Capture the cell that displays the provided text and extract its (X, Y) central coordinate. 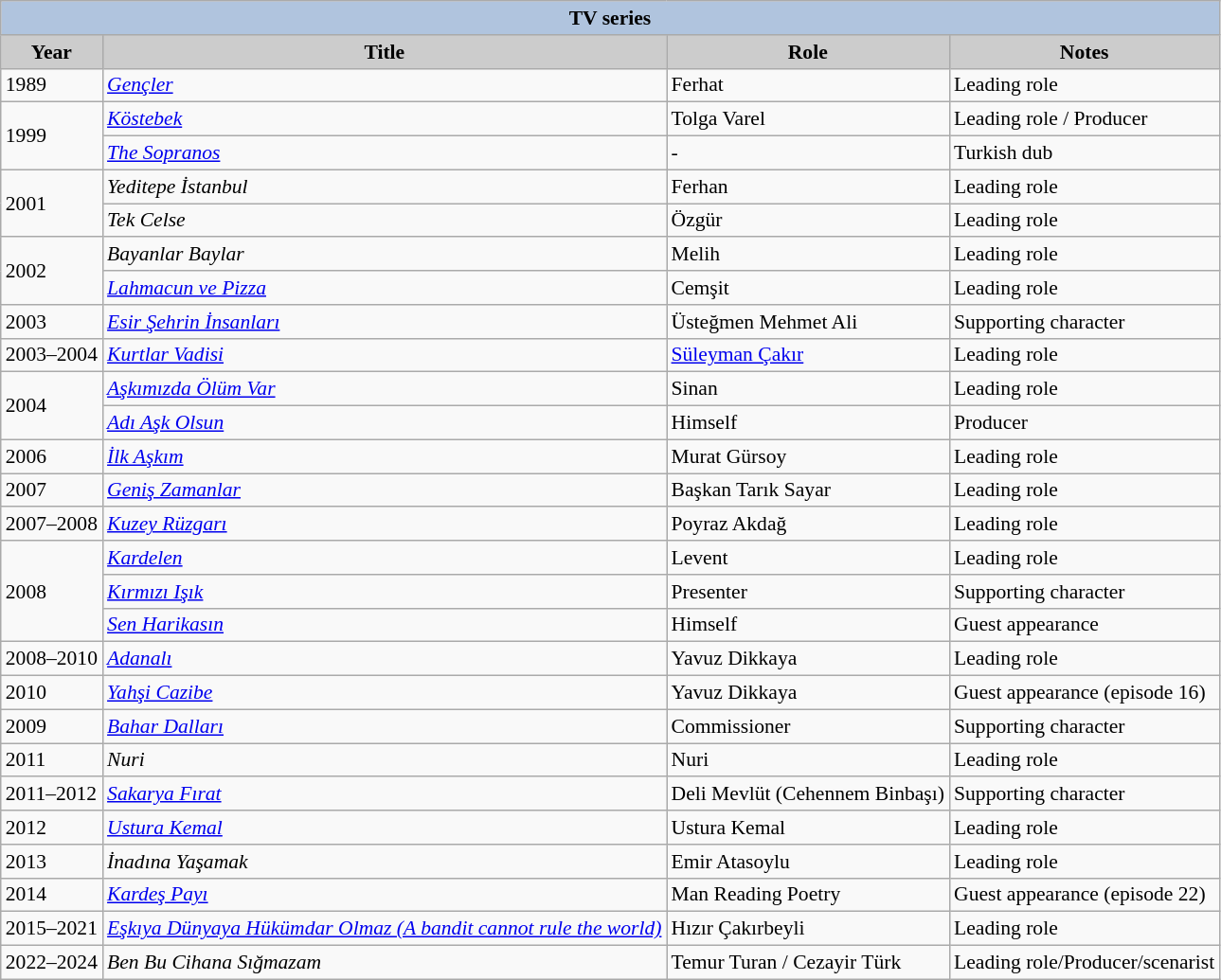
2004 (51, 405)
2015–2021 (51, 929)
Murat Gürsoy (808, 456)
Ferhat (808, 85)
Yahşi Cazibe (385, 693)
Bahar Dalları (385, 726)
Başkan Tarık Sayar (808, 490)
Leading role/Producer/scenarist (1084, 963)
2001 (51, 203)
Kurtlar Vadisi (385, 355)
Levent (808, 558)
2007 (51, 490)
Title (385, 52)
Producer (1084, 423)
Kardelen (385, 558)
Kardeş Payı (385, 895)
Bayanlar Baylar (385, 255)
2002 (51, 271)
Köstebek (385, 119)
Adı Aşk Olsun (385, 423)
Cemşit (808, 288)
2012 (51, 828)
Presenter (808, 592)
Sakarya Fırat (385, 794)
Ben Bu Cihana Sığmazam (385, 963)
Yeditepe İstanbul (385, 187)
Geniş Zamanlar (385, 490)
Özgür (808, 221)
2008–2010 (51, 659)
The Sopranos (385, 153)
Role (808, 52)
Tolga Varel (808, 119)
2003 (51, 322)
- (808, 153)
2006 (51, 456)
Hızır Çakırbeyli (808, 929)
2013 (51, 862)
Temur Turan / Cezayir Türk (808, 963)
Lahmacun ve Pizza (385, 288)
Leading role / Producer (1084, 119)
TV series (610, 18)
2003–2004 (51, 355)
İlk Aşkım (385, 456)
Deli Mevlüt (Cehennem Binbaşı) (808, 794)
Kırmızı Işık (385, 592)
Eşkıya Dünyaya Hükümdar Olmaz (A bandit cannot rule the world) (385, 929)
Süleyman Çakır (808, 355)
Commissioner (808, 726)
Üsteğmen Mehmet Ali (808, 322)
Guest appearance (episode 16) (1084, 693)
Notes (1084, 52)
Emir Atasoylu (808, 862)
İnadına Yaşamak (385, 862)
Aşkımızda Ölüm Var (385, 389)
Sen Harikasın (385, 625)
2011–2012 (51, 794)
Ferhan (808, 187)
Turkish dub (1084, 153)
2007–2008 (51, 525)
1999 (51, 136)
Adanalı (385, 659)
Melih (808, 255)
Tek Celse (385, 221)
Kuzey Rüzgarı (385, 525)
Esir Şehrin İnsanları (385, 322)
1989 (51, 85)
2008 (51, 591)
Sinan (808, 389)
2009 (51, 726)
Gençler (385, 85)
2011 (51, 760)
2010 (51, 693)
Guest appearance (1084, 625)
2022–2024 (51, 963)
Year (51, 52)
Guest appearance (episode 22) (1084, 895)
Poyraz Akdağ (808, 525)
Man Reading Poetry (808, 895)
2014 (51, 895)
